For the text-containing cell, return its midpoint in (X, Y) coordinate format. 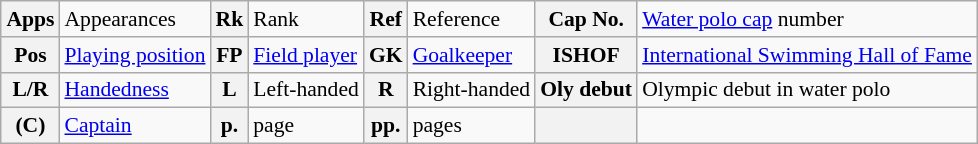
(C) (30, 126)
Apps (30, 19)
Playing position (134, 55)
L (230, 90)
ISHOF (586, 55)
pp. (386, 126)
Right-handed (472, 90)
FP (230, 55)
International Swimming Hall of Fame (807, 55)
Captain (134, 126)
Rank (306, 19)
Water polo cap number (807, 19)
Reference (472, 19)
Left-handed (306, 90)
p. (230, 126)
Field player (306, 55)
Oly debut (586, 90)
Handedness (134, 90)
Rk (230, 19)
Ref (386, 19)
page (306, 126)
Pos (30, 55)
Appearances (134, 19)
pages (472, 126)
Goalkeeper (472, 55)
R (386, 90)
Olympic debut in water polo (807, 90)
L/R (30, 90)
Cap No. (586, 19)
GK (386, 55)
